Provide the (X, Y) coordinate of the cell's center where the given text is located.  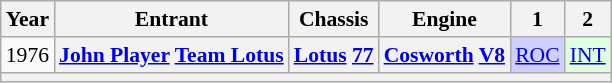
Year (28, 19)
Engine (444, 19)
1976 (28, 55)
Lotus 77 (334, 55)
2 (588, 19)
1 (538, 19)
Cosworth V8 (444, 55)
INT (588, 55)
ROC (538, 55)
John Player Team Lotus (172, 55)
Entrant (172, 19)
Chassis (334, 19)
